Provide the (X, Y) coordinate of the cell's center where the given text is located.  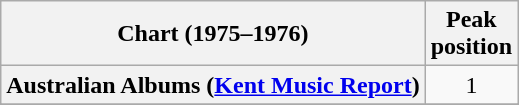
Australian Albums (Kent Music Report) (213, 85)
1 (471, 85)
Chart (1975–1976) (213, 34)
Peakposition (471, 34)
